Extract the (x, y) coordinate from the center of the cell holding the provided text.  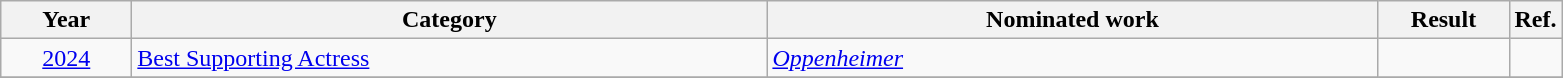
Oppenheimer (1072, 58)
Result (1444, 20)
Best Supporting Actress (450, 58)
Nominated work (1072, 20)
2024 (66, 58)
Year (66, 20)
Ref. (1536, 20)
Category (450, 20)
